Find where the given text appears and provide that cell's center as (X, Y) coordinate. 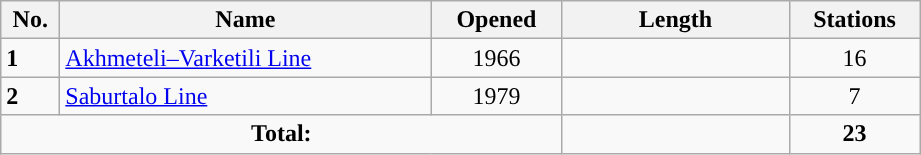
Length (676, 20)
7 (854, 96)
Stations (854, 20)
1966 (496, 58)
2 (30, 96)
23 (854, 134)
Name (246, 20)
16 (854, 58)
Opened (496, 20)
Akhmeteli–Varketili Line (246, 58)
No. (30, 20)
1 (30, 58)
1979 (496, 96)
Total: (282, 134)
Saburtalo Line (246, 96)
